Locate the cell with the specified text and output its [x, y] center coordinate. 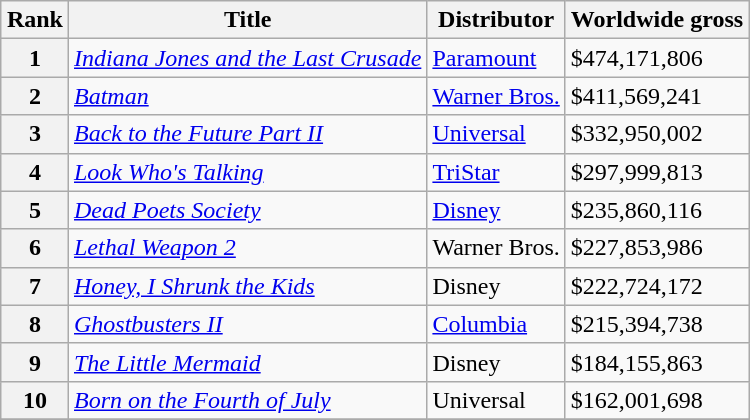
$235,860,116 [656, 210]
Title [247, 20]
4 [34, 172]
$474,171,806 [656, 58]
$215,394,738 [656, 324]
Lethal Weapon 2 [247, 248]
$222,724,172 [656, 286]
Back to the Future Part II [247, 134]
2 [34, 96]
1 [34, 58]
Worldwide gross [656, 20]
8 [34, 324]
Dead Poets Society [247, 210]
5 [34, 210]
$411,569,241 [656, 96]
Indiana Jones and the Last Crusade [247, 58]
Honey, I Shrunk the Kids [247, 286]
10 [34, 400]
Rank [34, 20]
$297,999,813 [656, 172]
7 [34, 286]
3 [34, 134]
Look Who's Talking [247, 172]
Paramount [496, 58]
Born on the Fourth of July [247, 400]
9 [34, 362]
6 [34, 248]
Columbia [496, 324]
TriStar [496, 172]
Batman [247, 96]
$162,001,698 [656, 400]
Distributor [496, 20]
$227,853,986 [656, 248]
$184,155,863 [656, 362]
Ghostbusters II [247, 324]
The Little Mermaid [247, 362]
$332,950,002 [656, 134]
